Output the (X, Y) coordinate of the center of the cell containing the given text.  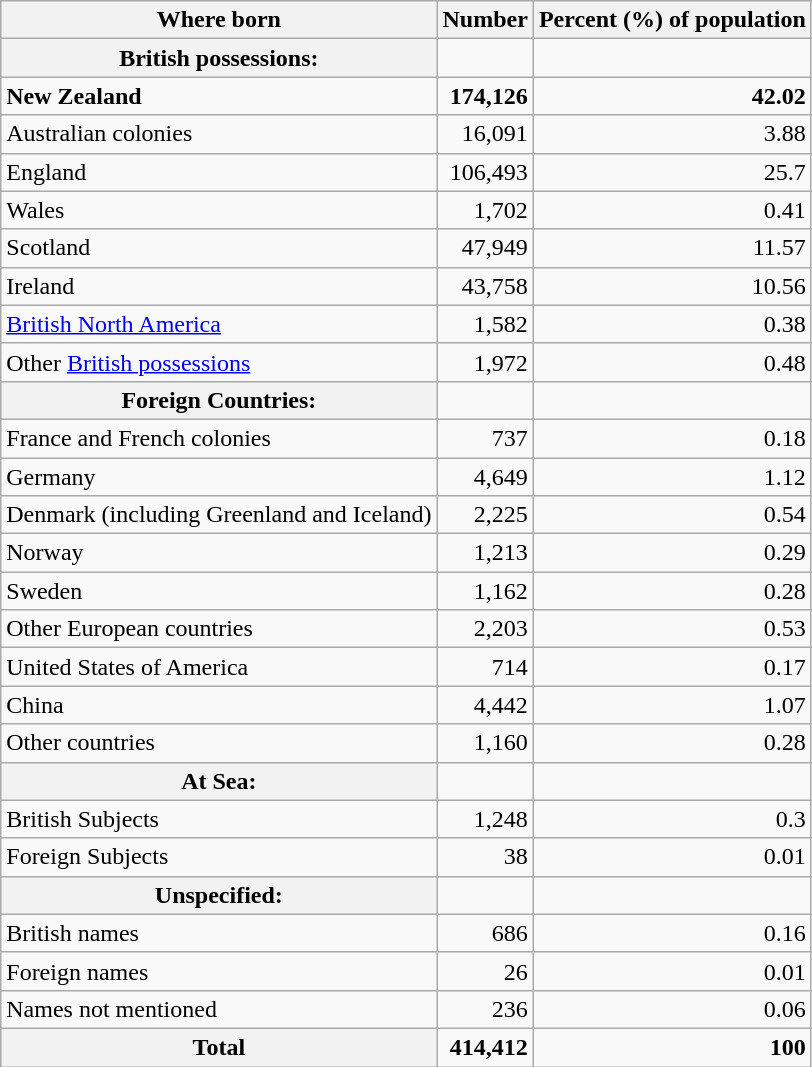
Other countries (219, 743)
0.29 (672, 553)
47,949 (485, 248)
2,203 (485, 629)
Total (219, 1047)
236 (485, 1009)
Ireland (219, 286)
China (219, 705)
10.56 (672, 286)
Foreign Countries: (219, 400)
At Sea: (219, 781)
Other European countries (219, 629)
Number (485, 20)
0.48 (672, 362)
British North America (219, 324)
414,412 (485, 1047)
106,493 (485, 172)
1,162 (485, 591)
2,225 (485, 515)
Sweden (219, 591)
1.07 (672, 705)
Wales (219, 210)
737 (485, 438)
Foreign Subjects (219, 857)
3.88 (672, 134)
174,126 (485, 96)
Foreign names (219, 971)
Where born (219, 20)
Percent (%) of population (672, 20)
686 (485, 933)
British Subjects (219, 819)
British possessions: (219, 58)
0.3 (672, 819)
0.54 (672, 515)
714 (485, 667)
0.18 (672, 438)
11.57 (672, 248)
1.12 (672, 477)
Denmark (including Greenland and Iceland) (219, 515)
1,972 (485, 362)
25.7 (672, 172)
0.41 (672, 210)
England (219, 172)
1,702 (485, 210)
0.53 (672, 629)
16,091 (485, 134)
United States of America (219, 667)
Australian colonies (219, 134)
Germany (219, 477)
1,213 (485, 553)
0.06 (672, 1009)
38 (485, 857)
43,758 (485, 286)
0.38 (672, 324)
100 (672, 1047)
Norway (219, 553)
New Zealand (219, 96)
4,442 (485, 705)
0.17 (672, 667)
42.02 (672, 96)
British names (219, 933)
Other British possessions (219, 362)
1,582 (485, 324)
1,248 (485, 819)
4,649 (485, 477)
Scotland (219, 248)
France and French colonies (219, 438)
1,160 (485, 743)
0.16 (672, 933)
Unspecified: (219, 895)
Names not mentioned (219, 1009)
26 (485, 971)
